For the text-containing cell, return its midpoint in (x, y) coordinate format. 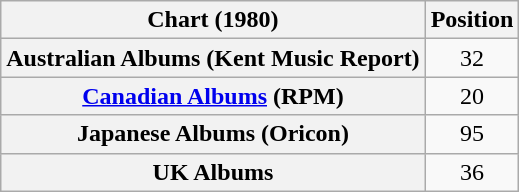
Chart (1980) (213, 20)
36 (472, 172)
32 (472, 58)
Japanese Albums (Oricon) (213, 134)
Position (472, 20)
95 (472, 134)
20 (472, 96)
Canadian Albums (RPM) (213, 96)
UK Albums (213, 172)
Australian Albums (Kent Music Report) (213, 58)
